Find where the given text appears and provide that cell's center as [X, Y] coordinate. 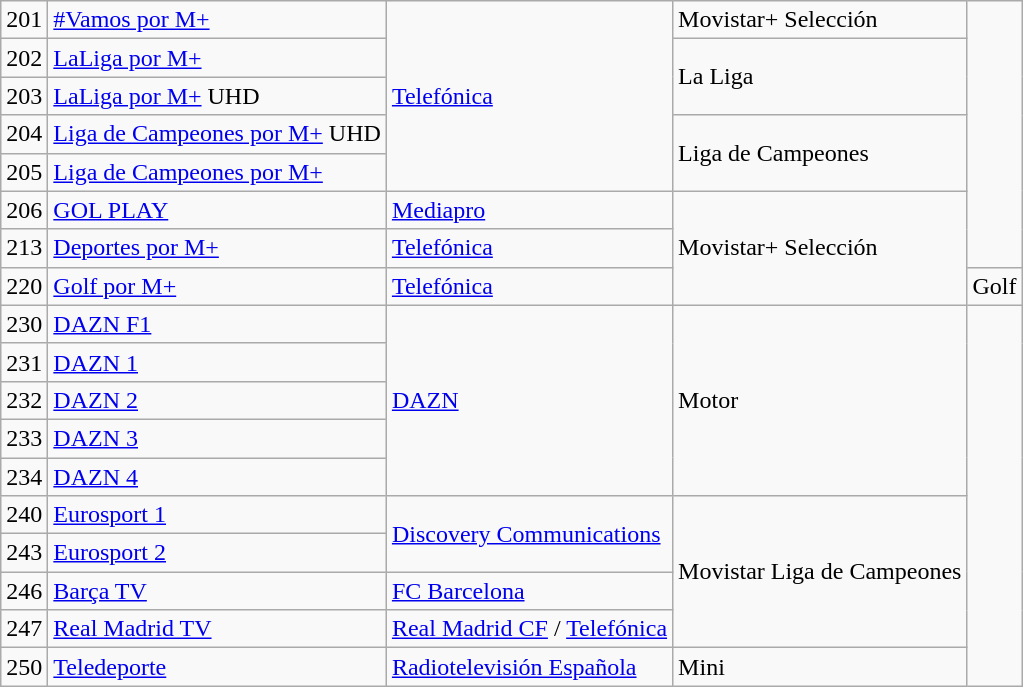
Liga de Campeones [820, 153]
Eurosport 2 [218, 553]
Motor [820, 400]
DAZN 1 [218, 362]
Movistar Liga de Campeones [820, 572]
Golf [994, 286]
231 [24, 362]
Mini [820, 667]
GOL PLAY [218, 210]
204 [24, 134]
203 [24, 96]
LaLiga por M+ [218, 58]
201 [24, 20]
250 [24, 667]
202 [24, 58]
246 [24, 591]
FC Barcelona [529, 591]
DAZN F1 [218, 324]
LaLiga por M+ UHD [218, 96]
DAZN 3 [218, 438]
Real Madrid TV [218, 629]
233 [24, 438]
213 [24, 248]
234 [24, 477]
#Vamos por M+ [218, 20]
Mediapro [529, 210]
DAZN 4 [218, 477]
Golf por M+ [218, 286]
247 [24, 629]
Real Madrid CF / Telefónica [529, 629]
Barça TV [218, 591]
DAZN [529, 400]
Discovery Communications [529, 534]
Liga de Campeones por M+ UHD [218, 134]
232 [24, 400]
Deportes por M+ [218, 248]
243 [24, 553]
230 [24, 324]
Eurosport 1 [218, 515]
240 [24, 515]
220 [24, 286]
Liga de Campeones por M+ [218, 172]
La Liga [820, 77]
206 [24, 210]
DAZN 2 [218, 400]
Teledeporte [218, 667]
Radiotelevisión Española [529, 667]
205 [24, 172]
